Detect which cell encompasses the target text, then output its (x, y) center coordinate. 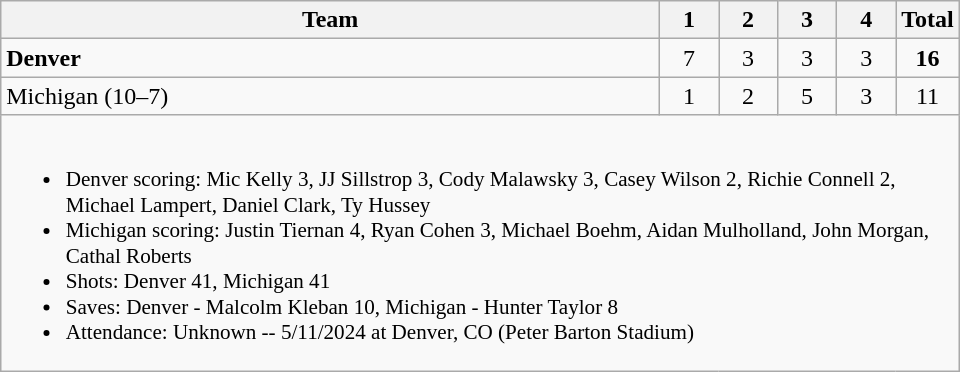
Team (330, 20)
16 (928, 58)
11 (928, 96)
Total (928, 20)
Denver (330, 58)
7 (688, 58)
Michigan (10–7) (330, 96)
5 (808, 96)
4 (866, 20)
